Extract the (x, y) coordinate from the center of the cell holding the provided text.  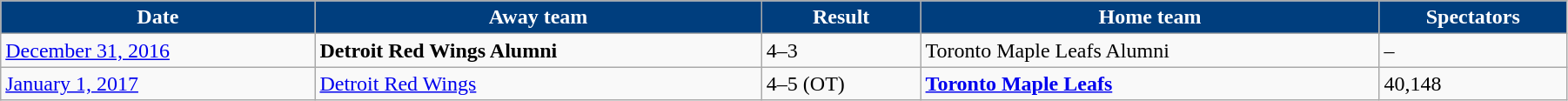
Result (841, 17)
40,148 (1472, 84)
4–5 (OT) (841, 84)
January 1, 2017 (158, 84)
Away team (538, 17)
Toronto Maple Leafs (1150, 84)
4–3 (841, 50)
Spectators (1472, 17)
Toronto Maple Leafs Alumni (1150, 50)
Date (158, 17)
– (1472, 50)
Home team (1150, 17)
Detroit Red Wings Alumni (538, 50)
Detroit Red Wings (538, 84)
December 31, 2016 (158, 50)
